Provide the [x, y] coordinate of the cell's center where the given text is located.  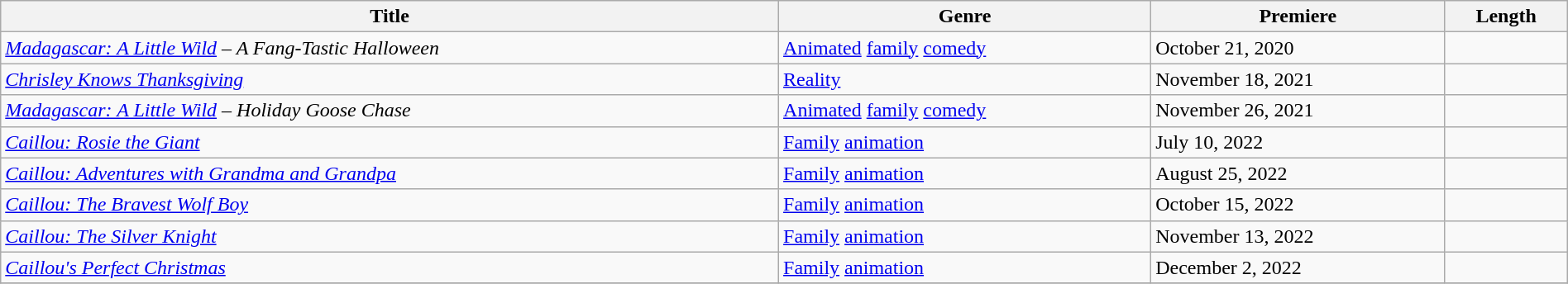
Caillou: Adventures with Grandma and Grandpa [390, 173]
October 15, 2022 [1298, 205]
December 2, 2022 [1298, 267]
July 10, 2022 [1298, 142]
November 26, 2021 [1298, 111]
Madagascar: A Little Wild – Holiday Goose Chase [390, 111]
Premiere [1298, 17]
Length [1506, 17]
October 21, 2020 [1298, 48]
Madagascar: A Little Wild – A Fang-Tastic Halloween [390, 48]
Caillou: Rosie the Giant [390, 142]
Caillou's Perfect Christmas [390, 267]
Genre [965, 17]
November 18, 2021 [1298, 79]
Caillou: The Bravest Wolf Boy [390, 205]
Title [390, 17]
Reality [965, 79]
August 25, 2022 [1298, 173]
Caillou: The Silver Knight [390, 236]
Chrisley Knows Thanksgiving [390, 79]
November 13, 2022 [1298, 236]
